Pinpoint the cell where the given text exists, returning its [X, Y] midpoint coordinate. 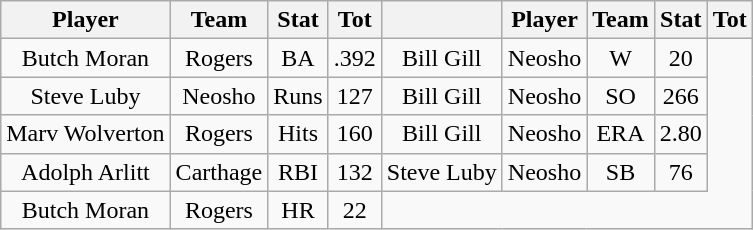
Carthage [219, 172]
SO [621, 96]
76 [680, 172]
BA [298, 58]
2.80 [680, 134]
W [621, 58]
Adolph Arlitt [86, 172]
Runs [298, 96]
ERA [621, 134]
22 [354, 210]
.392 [354, 58]
160 [354, 134]
266 [680, 96]
RBI [298, 172]
20 [680, 58]
Marv Wolverton [86, 134]
Hits [298, 134]
HR [298, 210]
SB [621, 172]
127 [354, 96]
132 [354, 172]
